From the cell containing the given text, extract its center point as (x, y) coordinate. 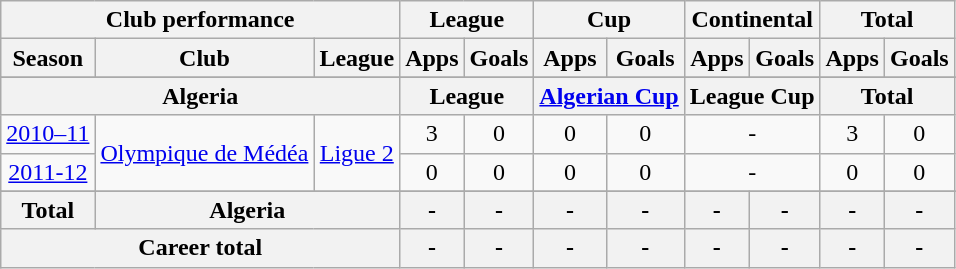
Ligue 2 (357, 153)
Season (48, 58)
2010–11 (48, 134)
Club performance (200, 20)
Cup (609, 20)
Algerian Cup (609, 96)
Club (204, 58)
Career total (200, 248)
Olympique de Médéa (204, 153)
League Cup (752, 96)
Continental (752, 20)
2011-12 (48, 172)
